Extract the (X, Y) coordinate from the center of the cell holding the provided text.  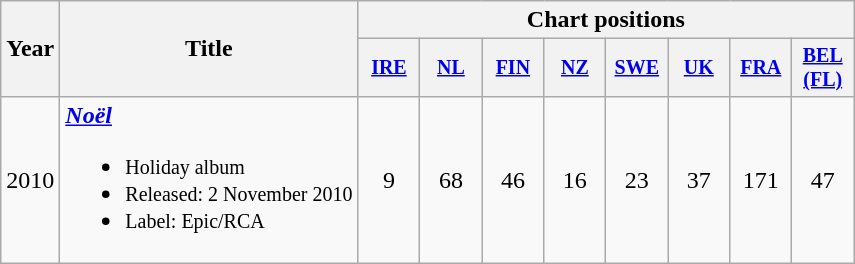
2010 (30, 180)
UK (699, 68)
BEL (FL) (823, 68)
68 (451, 180)
Chart positions (606, 20)
Title (209, 49)
23 (637, 180)
FRA (761, 68)
SWE (637, 68)
Year (30, 49)
47 (823, 180)
IRE (389, 68)
171 (761, 180)
46 (513, 180)
16 (575, 180)
37 (699, 180)
9 (389, 180)
NZ (575, 68)
FIN (513, 68)
NoëlHoliday albumReleased: 2 November 2010Label: Epic/RCA (209, 180)
NL (451, 68)
